Find where the given text appears and provide that cell's center as [x, y] coordinate. 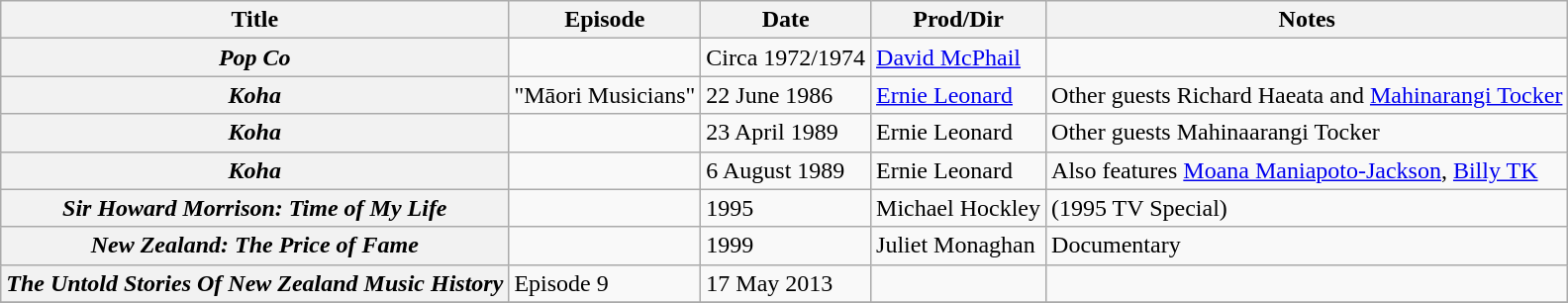
Circa 1972/1974 [786, 57]
The Untold Stories Of New Zealand Music History [255, 283]
Documentary [1307, 246]
Prod/Dir [958, 20]
23 April 1989 [786, 133]
Date [786, 20]
Episode 9 [605, 283]
Juliet Monaghan [958, 246]
Notes [1307, 20]
1995 [786, 208]
22 June 1986 [786, 95]
Title [255, 20]
1999 [786, 246]
17 May 2013 [786, 283]
Other guests Richard Haeata and Mahinarangi Tocker [1307, 95]
New Zealand: The Price of Fame [255, 246]
Pop Co [255, 57]
"Māori Musicians" [605, 95]
Sir Howard Morrison: Time of My Life [255, 208]
Other guests Mahinaarangi Tocker [1307, 133]
Also features Moana Maniapoto-Jackson, Billy TK [1307, 170]
Episode [605, 20]
(1995 TV Special) [1307, 208]
Michael Hockley [958, 208]
6 August 1989 [786, 170]
David McPhail [958, 57]
